Find where the given text appears and provide that cell's center as [X, Y] coordinate. 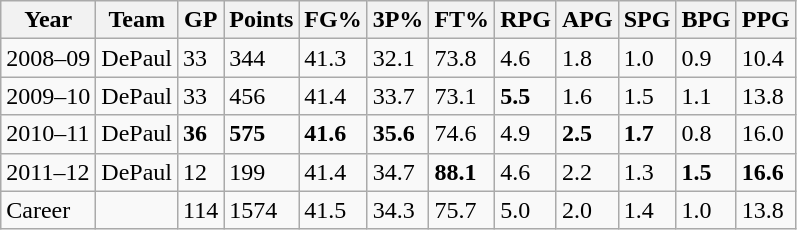
Career [48, 210]
41.5 [333, 210]
0.8 [706, 134]
2.0 [587, 210]
BPG [706, 20]
344 [262, 58]
16.0 [766, 134]
1.1 [706, 96]
GP [201, 20]
1.7 [647, 134]
16.6 [766, 172]
34.3 [398, 210]
41.3 [333, 58]
33.7 [398, 96]
5.5 [526, 96]
2008–09 [48, 58]
1574 [262, 210]
2.5 [587, 134]
74.6 [462, 134]
199 [262, 172]
114 [201, 210]
34.7 [398, 172]
RPG [526, 20]
3P% [398, 20]
2.2 [587, 172]
Year [48, 20]
APG [587, 20]
1.3 [647, 172]
4.9 [526, 134]
41.6 [333, 134]
FT% [462, 20]
575 [262, 134]
1.4 [647, 210]
Points [262, 20]
36 [201, 134]
2010–11 [48, 134]
88.1 [462, 172]
1.6 [587, 96]
35.6 [398, 134]
1.8 [587, 58]
5.0 [526, 210]
Team [137, 20]
73.1 [462, 96]
0.9 [706, 58]
12 [201, 172]
75.7 [462, 210]
PPG [766, 20]
32.1 [398, 58]
FG% [333, 20]
10.4 [766, 58]
2011–12 [48, 172]
73.8 [462, 58]
2009–10 [48, 96]
SPG [647, 20]
456 [262, 96]
